Scan for the cell matching the given text and deliver its [X, Y] coordinate at center. 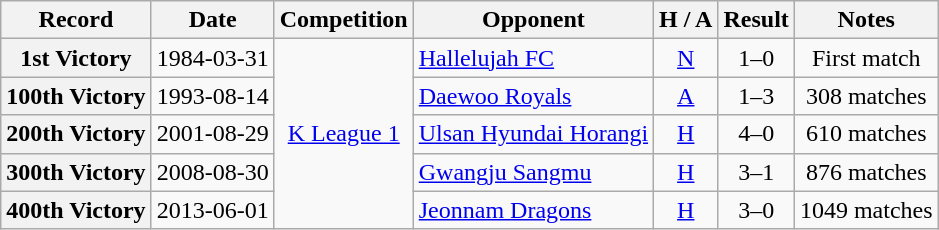
1993-08-14 [212, 96]
2008-08-30 [212, 172]
3–0 [756, 210]
N [686, 58]
Notes [866, 20]
300th Victory [76, 172]
Ulsan Hyundai Horangi [533, 134]
First match [866, 58]
Record [76, 20]
1984-03-31 [212, 58]
876 matches [866, 172]
Result [756, 20]
1–0 [756, 58]
Daewoo Royals [533, 96]
610 matches [866, 134]
3–1 [756, 172]
1049 matches [866, 210]
Gwangju Sangmu [533, 172]
2001-08-29 [212, 134]
400th Victory [76, 210]
Date [212, 20]
200th Victory [76, 134]
H / A [686, 20]
4–0 [756, 134]
1st Victory [76, 58]
1–3 [756, 96]
A [686, 96]
Jeonnam Dragons [533, 210]
100th Victory [76, 96]
Opponent [533, 20]
2013-06-01 [212, 210]
K League 1 [344, 134]
Hallelujah FC [533, 58]
308 matches [866, 96]
Competition [344, 20]
